Find where the given text appears and provide that cell's center as (X, Y) coordinate. 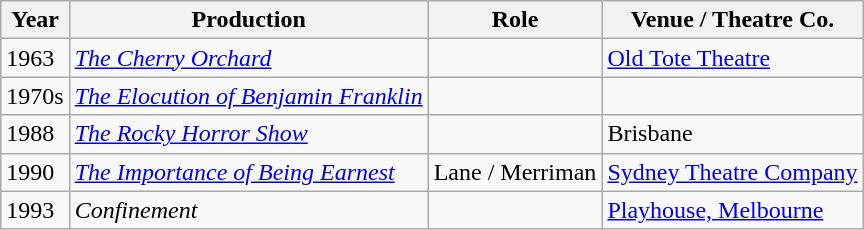
Sydney Theatre Company (732, 172)
Confinement (248, 210)
1988 (35, 134)
Brisbane (732, 134)
The Elocution of Benjamin Franklin (248, 96)
Venue / Theatre Co. (732, 20)
Old Tote Theatre (732, 58)
The Cherry Orchard (248, 58)
Lane / Merriman (515, 172)
The Rocky Horror Show (248, 134)
The Importance of Being Earnest (248, 172)
1993 (35, 210)
Playhouse, Melbourne (732, 210)
Role (515, 20)
Production (248, 20)
Year (35, 20)
1963 (35, 58)
1990 (35, 172)
1970s (35, 96)
